Locate the cell with the specified text and output its (X, Y) center coordinate. 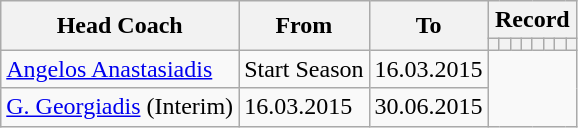
From (304, 26)
Record (532, 20)
To (428, 26)
30.06.2015 (428, 107)
Head Coach (120, 26)
G. Georgiadis (Interim) (120, 107)
Start Season (304, 69)
Angelos Anastasiadis (120, 69)
